Return (x, y) of the center of cell containing provided text 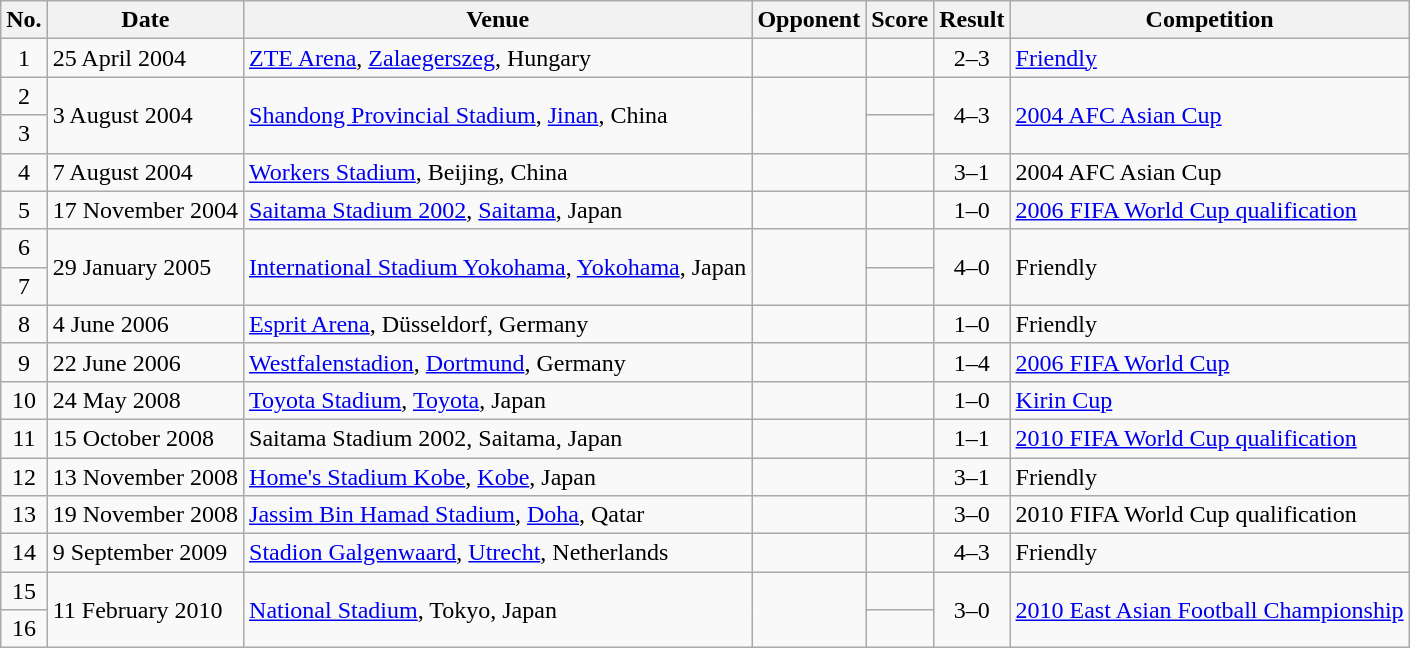
10 (24, 400)
7 August 2004 (145, 172)
4–0 (972, 267)
Competition (1210, 20)
2010 East Asian Football Championship (1210, 610)
4 (24, 172)
5 (24, 210)
2006 FIFA World Cup qualification (1210, 210)
11 February 2010 (145, 610)
7 (24, 286)
Workers Stadium, Beijing, China (498, 172)
National Stadium, Tokyo, Japan (498, 610)
2 (24, 96)
International Stadium Yokohama, Yokohama, Japan (498, 267)
12 (24, 477)
Opponent (809, 20)
15 October 2008 (145, 438)
9 (24, 362)
ZTE Arena, Zalaegerszeg, Hungary (498, 58)
3 (24, 134)
No. (24, 20)
Jassim Bin Hamad Stadium, Doha, Qatar (498, 515)
Home's Stadium Kobe, Kobe, Japan (498, 477)
17 November 2004 (145, 210)
Date (145, 20)
Result (972, 20)
Stadion Galgenwaard, Utrecht, Netherlands (498, 553)
11 (24, 438)
Toyota Stadium, Toyota, Japan (498, 400)
2006 FIFA World Cup (1210, 362)
29 January 2005 (145, 267)
22 June 2006 (145, 362)
13 November 2008 (145, 477)
19 November 2008 (145, 515)
1–1 (972, 438)
1 (24, 58)
Score (900, 20)
Westfalenstadion, Dortmund, Germany (498, 362)
4 June 2006 (145, 324)
25 April 2004 (145, 58)
Esprit Arena, Düsseldorf, Germany (498, 324)
13 (24, 515)
Shandong Provincial Stadium, Jinan, China (498, 115)
16 (24, 629)
6 (24, 248)
9 September 2009 (145, 553)
14 (24, 553)
2–3 (972, 58)
1–4 (972, 362)
15 (24, 591)
24 May 2008 (145, 400)
3 August 2004 (145, 115)
Venue (498, 20)
Kirin Cup (1210, 400)
8 (24, 324)
